Capture the cell that displays the provided text and extract its [x, y] central coordinate. 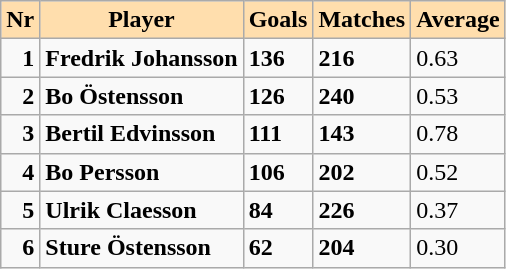
1 [20, 58]
Bo Persson [142, 172]
5 [20, 210]
62 [278, 248]
0.53 [458, 96]
2 [20, 96]
0.52 [458, 172]
240 [362, 96]
0.30 [458, 248]
Bertil Edvinsson [142, 134]
Nr [20, 20]
Average [458, 20]
204 [362, 248]
106 [278, 172]
111 [278, 134]
6 [20, 248]
216 [362, 58]
136 [278, 58]
0.37 [458, 210]
Goals [278, 20]
84 [278, 210]
Player [142, 20]
0.63 [458, 58]
Fredrik Johansson [142, 58]
Matches [362, 20]
Ulrik Claesson [142, 210]
143 [362, 134]
0.78 [458, 134]
Sture Östensson [142, 248]
3 [20, 134]
202 [362, 172]
226 [362, 210]
4 [20, 172]
126 [278, 96]
Bo Östensson [142, 96]
